Search for the cell housing the specified text and yield its (X, Y) center coordinate. 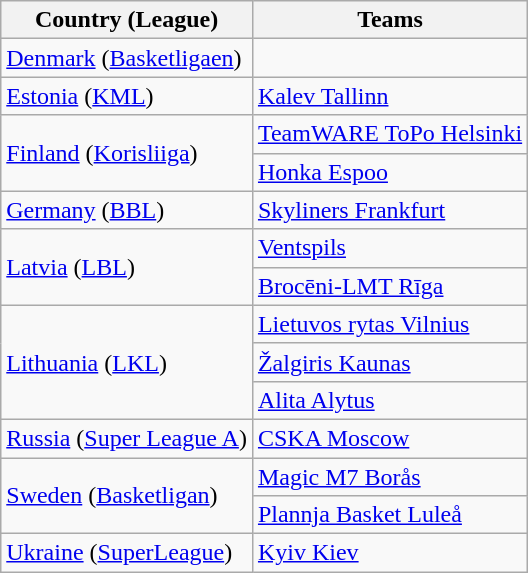
Brocēni-LMT Rīga (390, 286)
Skyliners Frankfurt (390, 210)
Germany (BBL) (127, 210)
Lithuania (LKL) (127, 362)
Kalev Tallinn (390, 96)
Latvia (LBL) (127, 267)
Plannja Basket Luleå (390, 515)
Sweden (Basketligan) (127, 496)
Alita Alytus (390, 400)
CSKA Moscow (390, 438)
Honka Espoo (390, 172)
Kyiv Kiev (390, 553)
Lietuvos rytas Vilnius (390, 324)
Estonia (KML) (127, 96)
TeamWARE ToPo Helsinki (390, 134)
Magic M7 Borås (390, 477)
Teams (390, 20)
Žalgiris Kaunas (390, 362)
Country (League) (127, 20)
Finland (Korisliiga) (127, 153)
Ventspils (390, 248)
Denmark (Basketligaen) (127, 58)
Russia (Super League A) (127, 438)
Ukraine (SuperLeague) (127, 553)
